Output the [x, y] coordinate of the center of the cell containing the given text.  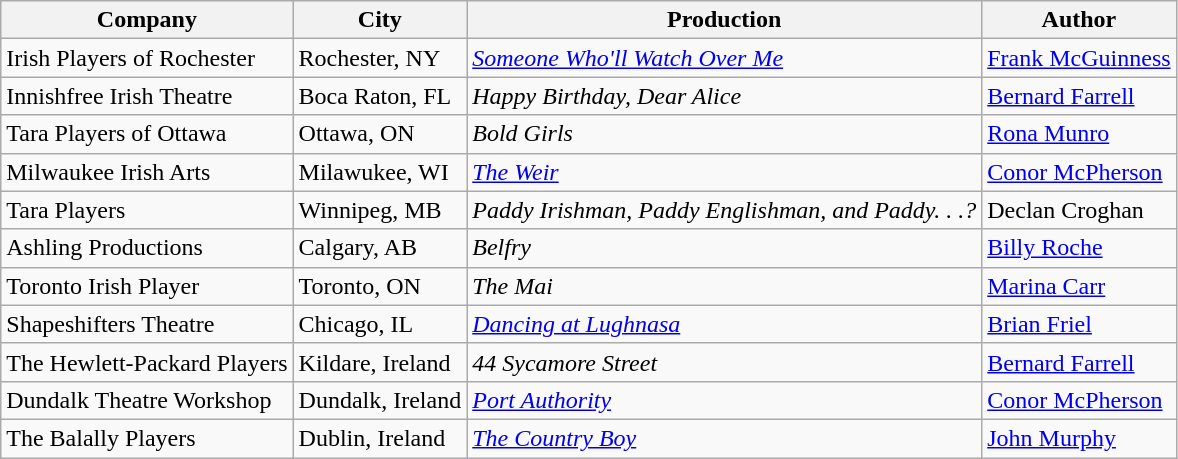
Innishfree Irish Theatre [147, 96]
Frank McGuinness [1079, 58]
Toronto, ON [380, 286]
Dundalk, Ireland [380, 400]
Tara Players [147, 210]
The Mai [724, 286]
The Balally Players [147, 438]
The Country Boy [724, 438]
John Murphy [1079, 438]
The Hewlett-Packard Players [147, 362]
Declan Croghan [1079, 210]
Happy Birthday, Dear Alice [724, 96]
Boca Raton, FL [380, 96]
Belfry [724, 248]
Kildare, Ireland [380, 362]
44 Sycamore Street [724, 362]
Ashling Productions [147, 248]
Irish Players of Rochester [147, 58]
Chicago, IL [380, 324]
The Weir [724, 172]
Someone Who'll Watch Over Me [724, 58]
Author [1079, 20]
Dundalk Theatre Workshop [147, 400]
Paddy Irishman, Paddy Englishman, and Paddy. . .? [724, 210]
Billy Roche [1079, 248]
Shapeshifters Theatre [147, 324]
Dancing at Lughnasa [724, 324]
Port Authority [724, 400]
Milwaukee Irish Arts [147, 172]
Ottawa, ON [380, 134]
Marina Carr [1079, 286]
Rochester, NY [380, 58]
Toronto Irish Player [147, 286]
Tara Players of Ottawa [147, 134]
Milawukee, WI [380, 172]
Dublin, Ireland [380, 438]
Brian Friel [1079, 324]
Rona Munro [1079, 134]
Company [147, 20]
Production [724, 20]
City [380, 20]
Calgary, AB [380, 248]
Winnipeg, MB [380, 210]
Bold Girls [724, 134]
